Output the [x, y] coordinate of the center of the cell containing the given text.  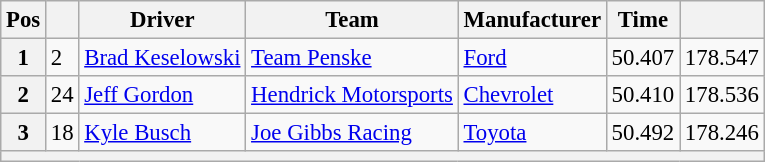
Driver [162, 20]
18 [62, 133]
50.407 [642, 58]
178.547 [722, 58]
Manufacturer [532, 20]
Kyle Busch [162, 133]
Joe Gibbs Racing [352, 133]
Team Penske [352, 58]
50.410 [642, 95]
Brad Keselowski [162, 58]
Toyota [532, 133]
178.246 [722, 133]
24 [62, 95]
1 [24, 58]
Pos [24, 20]
Jeff Gordon [162, 95]
Team [352, 20]
3 [24, 133]
Hendrick Motorsports [352, 95]
178.536 [722, 95]
Chevrolet [532, 95]
Time [642, 20]
Ford [532, 58]
50.492 [642, 133]
